Determine the (x, y) coordinate at the center of the cell enclosing the given text.  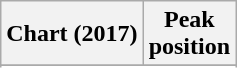
Chart (2017) (72, 34)
Peak position (189, 34)
